Determine the [X, Y] coordinate at the center of the cell enclosing the given text.  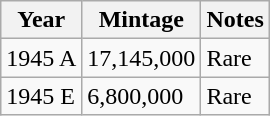
1945 E [42, 96]
1945 A [42, 58]
17,145,000 [142, 58]
Notes [235, 20]
6,800,000 [142, 96]
Mintage [142, 20]
Year [42, 20]
